Detect which cell encompasses the target text, then output its [X, Y] center coordinate. 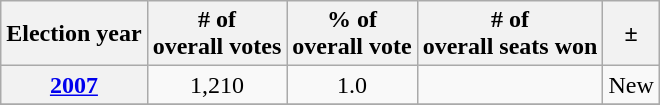
Election year [74, 34]
1.0 [352, 85]
# ofoverall votes [217, 34]
# ofoverall seats won [510, 34]
% ofoverall vote [352, 34]
New [631, 85]
± [631, 34]
2007 [74, 85]
1,210 [217, 85]
